Return the (X, Y) coordinate for the center point of the cell that contains the specified text.  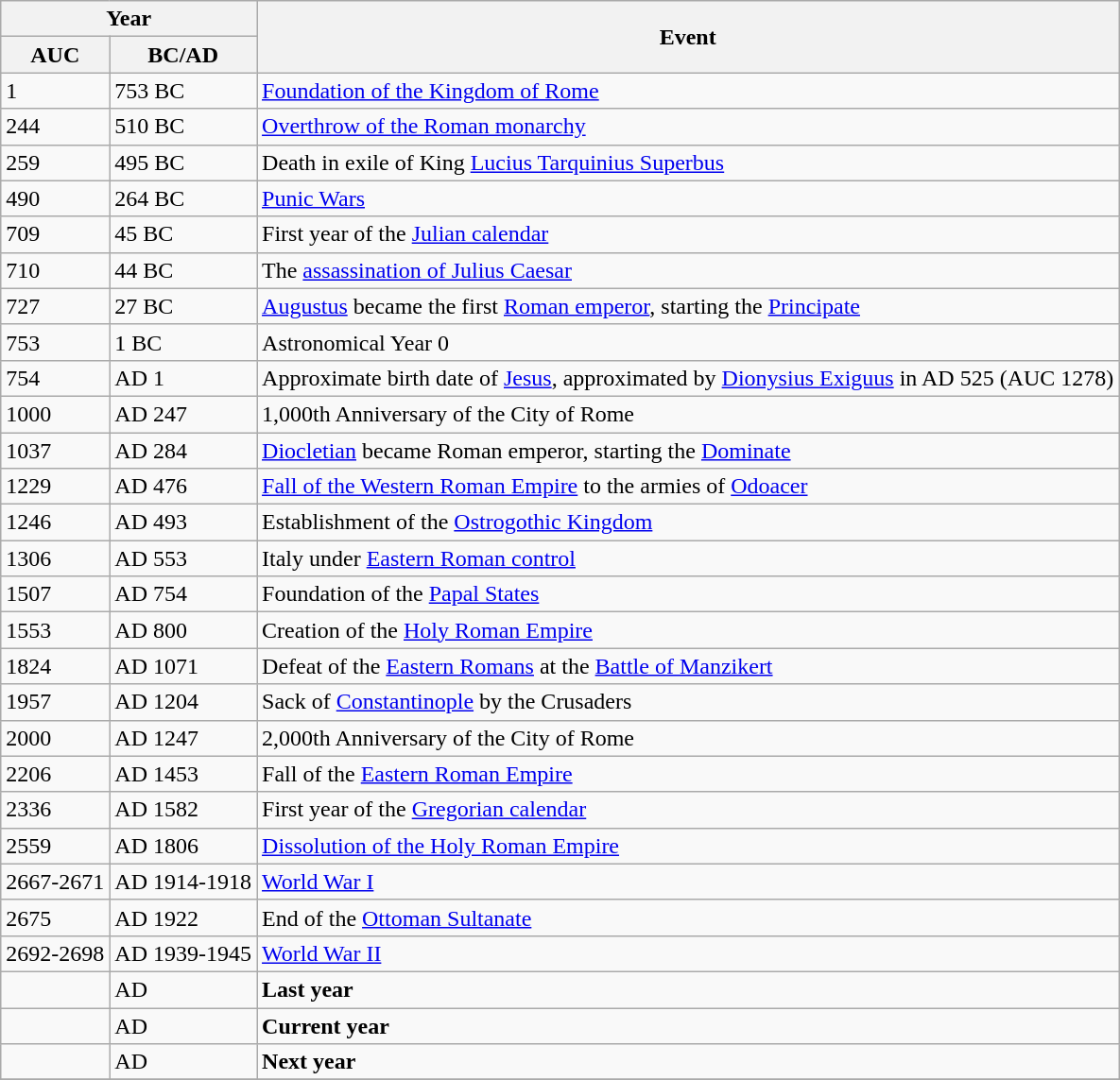
AD 1806 (183, 846)
Italy under Eastern Roman control (688, 558)
Death in exile of King Lucius Tarquinius Superbus (688, 163)
AD 1582 (183, 810)
1507 (55, 594)
AD 1453 (183, 774)
Year (129, 19)
1229 (55, 487)
2675 (55, 917)
1 (55, 91)
AD 1204 (183, 702)
AD 1922 (183, 917)
AD 1 (183, 378)
1957 (55, 702)
Foundation of the Kingdom of Rome (688, 91)
1037 (55, 451)
AD 1939-1945 (183, 953)
Foundation of the Papal States (688, 594)
Establishment of the Ostrogothic Kingdom (688, 523)
AD 284 (183, 451)
510 BC (183, 127)
1 BC (183, 342)
AD 1071 (183, 666)
BC/AD (183, 55)
264 BC (183, 198)
1000 (55, 414)
2336 (55, 810)
AD 754 (183, 594)
AD 1914-1918 (183, 882)
AUC (55, 55)
2000 (55, 738)
753 (55, 342)
Diocletian became Roman emperor, starting the Dominate (688, 451)
2,000th Anniversary of the City of Rome (688, 738)
2667-2671 (55, 882)
2692-2698 (55, 953)
AD 1247 (183, 738)
1306 (55, 558)
1246 (55, 523)
Astronomical Year 0 (688, 342)
Fall of the Eastern Roman Empire (688, 774)
27 BC (183, 306)
709 (55, 234)
AD 247 (183, 414)
710 (55, 270)
Defeat of the Eastern Romans at the Battle of Manzikert (688, 666)
44 BC (183, 270)
AD 553 (183, 558)
Overthrow of the Roman monarchy (688, 127)
2559 (55, 846)
Punic Wars (688, 198)
490 (55, 198)
AD 476 (183, 487)
End of the Ottoman Sultanate (688, 917)
495 BC (183, 163)
Augustus became the first Roman emperor, starting the Principate (688, 306)
World War I (688, 882)
45 BC (183, 234)
753 BC (183, 91)
Sack of Constantinople by the Crusaders (688, 702)
244 (55, 127)
Fall of the Western Roman Empire to the armies of Odoacer (688, 487)
1553 (55, 630)
The assassination of Julius Caesar (688, 270)
Last year (688, 989)
Creation of the Holy Roman Empire (688, 630)
AD 800 (183, 630)
754 (55, 378)
AD 493 (183, 523)
First year of the Julian calendar (688, 234)
1,000th Anniversary of the City of Rome (688, 414)
1824 (55, 666)
Event (688, 37)
World War II (688, 953)
Approximate birth date of Jesus, approximated by Dionysius Exiguus in AD 525 (AUC 1278) (688, 378)
2206 (55, 774)
259 (55, 163)
Next year (688, 1062)
Current year (688, 1025)
Dissolution of the Holy Roman Empire (688, 846)
727 (55, 306)
First year of the Gregorian calendar (688, 810)
